For the text-containing cell, return its midpoint in [X, Y] coordinate format. 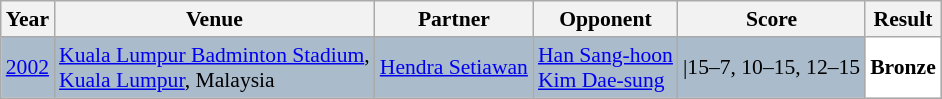
Opponent [606, 19]
Kuala Lumpur Badminton Stadium,Kuala Lumpur, Malaysia [214, 68]
Partner [454, 19]
Hendra Setiawan [454, 68]
Han Sang-hoon Kim Dae-sung [606, 68]
Year [28, 19]
Score [772, 19]
Bronze [903, 68]
2002 [28, 68]
Venue [214, 19]
Result [903, 19]
|15–7, 10–15, 12–15 [772, 68]
